From the cell containing the given text, extract its center point as (x, y) coordinate. 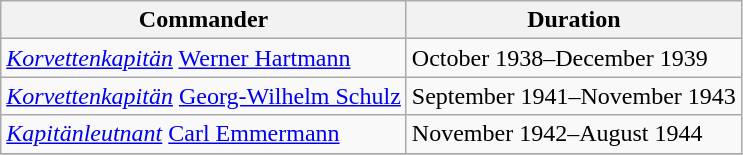
Korvettenkapitän Werner Hartmann (204, 58)
Kapitänleutnant Carl Emmermann (204, 134)
Commander (204, 20)
Duration (574, 20)
Korvettenkapitän Georg-Wilhelm Schulz (204, 96)
October 1938–December 1939 (574, 58)
November 1942–August 1944 (574, 134)
September 1941–November 1943 (574, 96)
